Determine the [x, y] coordinate at the center of the cell enclosing the given text.  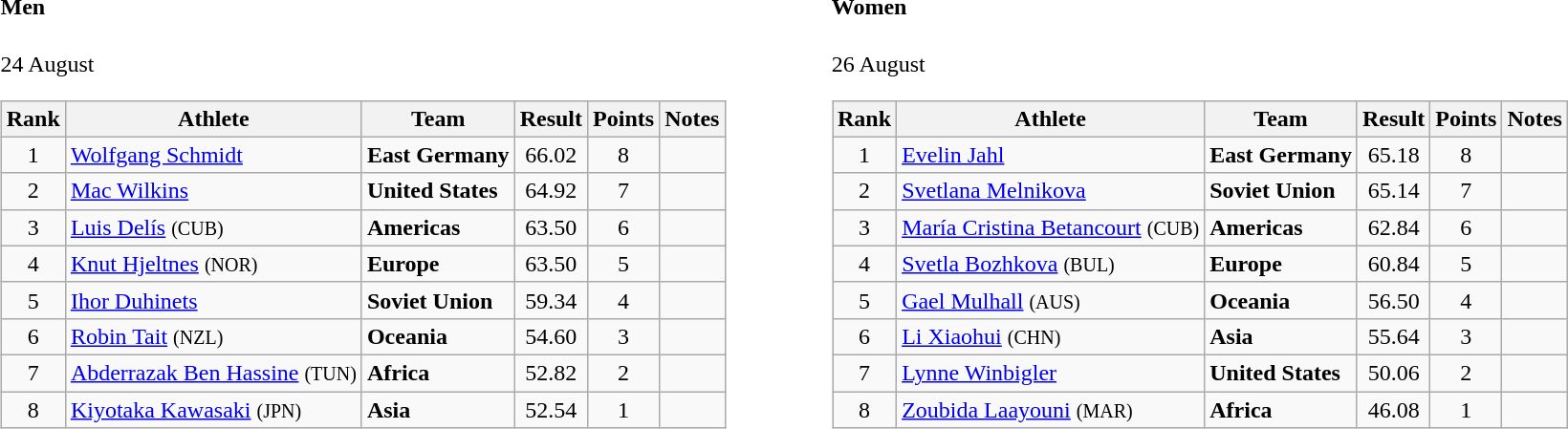
52.54 [551, 410]
Luis Delís (CUB) [213, 227]
59.34 [551, 300]
Robin Tait (NZL) [213, 336]
56.50 [1393, 300]
46.08 [1393, 410]
Kiyotaka Kawasaki (JPN) [213, 410]
64.92 [551, 191]
Li Xiaohui (CHN) [1051, 336]
María Cristina Betancourt (CUB) [1051, 227]
Abderrazak Ben Hassine (TUN) [213, 373]
55.64 [1393, 336]
54.60 [551, 336]
Svetla Bozhkova (BUL) [1051, 264]
Knut Hjeltnes (NOR) [213, 264]
60.84 [1393, 264]
50.06 [1393, 373]
62.84 [1393, 227]
Mac Wilkins [213, 191]
52.82 [551, 373]
Evelin Jahl [1051, 155]
Svetlana Melnikova [1051, 191]
Gael Mulhall (AUS) [1051, 300]
65.14 [1393, 191]
Lynne Winbigler [1051, 373]
Wolfgang Schmidt [213, 155]
65.18 [1393, 155]
Zoubida Laayouni (MAR) [1051, 410]
66.02 [551, 155]
Ihor Duhinets [213, 300]
